Return [X, Y] of the center of cell containing provided text 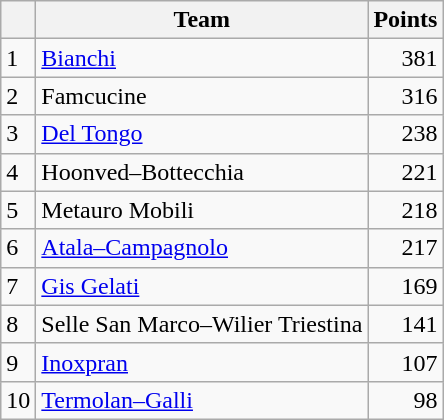
Del Tongo [202, 134]
10 [18, 400]
381 [406, 58]
141 [406, 324]
3 [18, 134]
Gis Gelati [202, 286]
Bianchi [202, 58]
Selle San Marco–Wilier Triestina [202, 324]
218 [406, 210]
7 [18, 286]
5 [18, 210]
238 [406, 134]
Famcucine [202, 96]
Atala–Campagnolo [202, 248]
98 [406, 400]
Inoxpran [202, 362]
221 [406, 172]
Team [202, 20]
316 [406, 96]
Metauro Mobili [202, 210]
Hoonved–Bottecchia [202, 172]
217 [406, 248]
8 [18, 324]
2 [18, 96]
107 [406, 362]
6 [18, 248]
9 [18, 362]
169 [406, 286]
4 [18, 172]
1 [18, 58]
Points [406, 20]
Termolan–Galli [202, 400]
